Capture the cell that displays the provided text and extract its [X, Y] central coordinate. 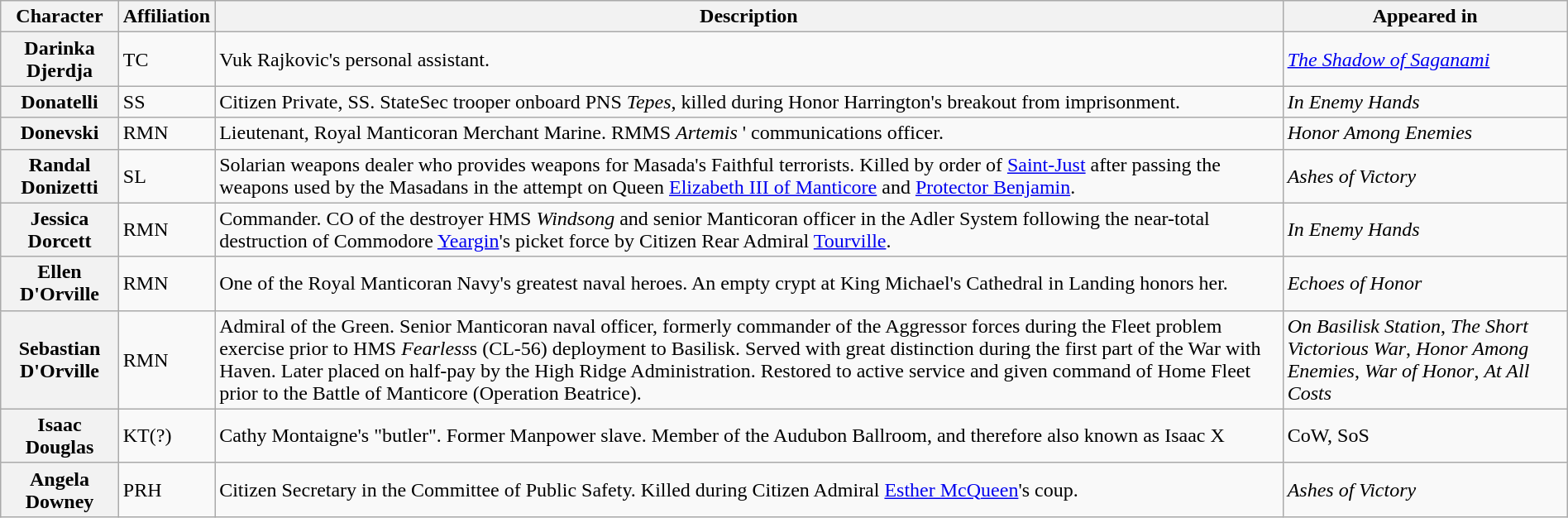
Randal Donizetti [60, 175]
SS [166, 102]
Description [749, 17]
Vuk Rajkovic's personal assistant. [749, 60]
Appeared in [1425, 17]
The Shadow of Saganami [1425, 60]
KT(?) [166, 435]
PRH [166, 490]
On Basilisk Station, The Short Victorious War, Honor Among Enemies, War of Honor, At All Costs [1425, 359]
Angela Downey [60, 490]
Darinka Djerdja [60, 60]
Citizen Private, SS. StateSec trooper onboard PNS Tepes, killed during Honor Harrington's breakout from imprisonment. [749, 102]
Affiliation [166, 17]
CoW, SoS [1425, 435]
Cathy Montaigne's "butler". Former Manpower slave. Member of the Audubon Ballroom, and therefore also known as Isaac X [749, 435]
Isaac Douglas [60, 435]
Donatelli [60, 102]
Ellen D'Orville [60, 283]
Citizen Secretary in the Committee of Public Safety. Killed during Citizen Admiral Esther McQueen's coup. [749, 490]
Character [60, 17]
Lieutenant, Royal Manticoran Merchant Marine. RMMS Artemis ' communications officer. [749, 133]
SL [166, 175]
One of the Royal Manticoran Navy's greatest naval heroes. An empty crypt at King Michael's Cathedral in Landing honors her. [749, 283]
Jessica Dorcett [60, 230]
Donevski [60, 133]
Sebastian D'Orville [60, 359]
Honor Among Enemies [1425, 133]
Echoes of Honor [1425, 283]
TC [166, 60]
